For the text-containing cell, return its midpoint in [x, y] coordinate format. 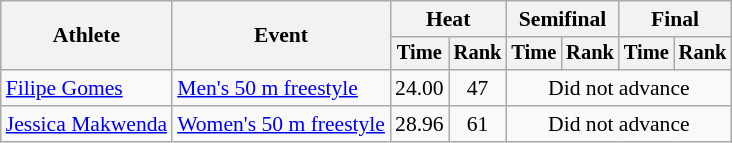
Semifinal [562, 19]
Athlete [86, 36]
Jessica Makwenda [86, 124]
24.00 [420, 88]
Men's 50 m freestyle [281, 88]
Event [281, 36]
47 [478, 88]
28.96 [420, 124]
Filipe Gomes [86, 88]
Heat [448, 19]
Women's 50 m freestyle [281, 124]
61 [478, 124]
Final [675, 19]
